Return (X, Y) of the center of cell containing provided text 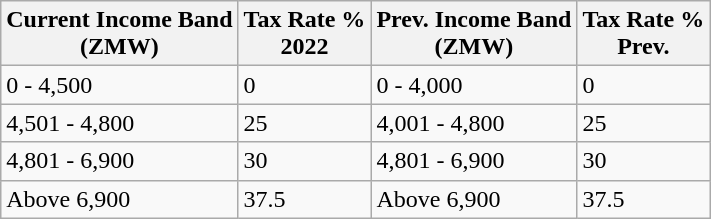
Current Income Band(ZMW) (120, 34)
0 - 4,000 (474, 85)
0 - 4,500 (120, 85)
Prev. Income Band(ZMW) (474, 34)
4,501 - 4,800 (120, 123)
4,001 - 4,800 (474, 123)
Tax Rate %Prev. (644, 34)
Tax Rate %2022 (304, 34)
